Identify which cell holds the provided text, then report its (x, y) central coordinate. 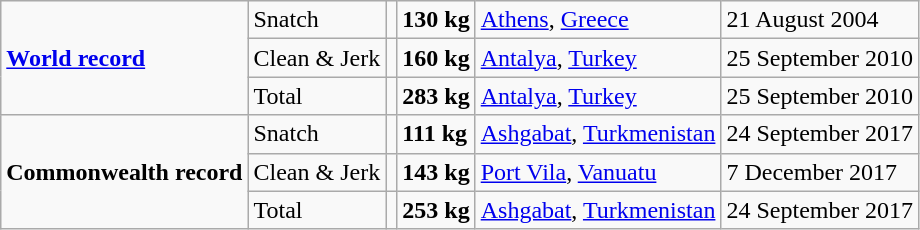
7 December 2017 (820, 172)
Athens, Greece (598, 20)
143 kg (436, 172)
253 kg (436, 210)
283 kg (436, 96)
21 August 2004 (820, 20)
160 kg (436, 58)
World record (124, 58)
Commonwealth record (124, 172)
111 kg (436, 134)
Port Vila, Vanuatu (598, 172)
130 kg (436, 20)
